Return the (X, Y) coordinate for the center point of the cell that contains the specified text.  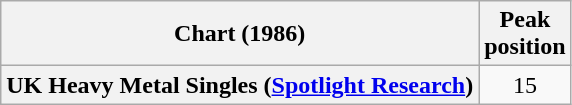
15 (525, 85)
Peakposition (525, 34)
UK Heavy Metal Singles (Spotlight Research) (240, 85)
Chart (1986) (240, 34)
